Return the (X, Y) coordinate for the center point of the cell that contains the specified text.  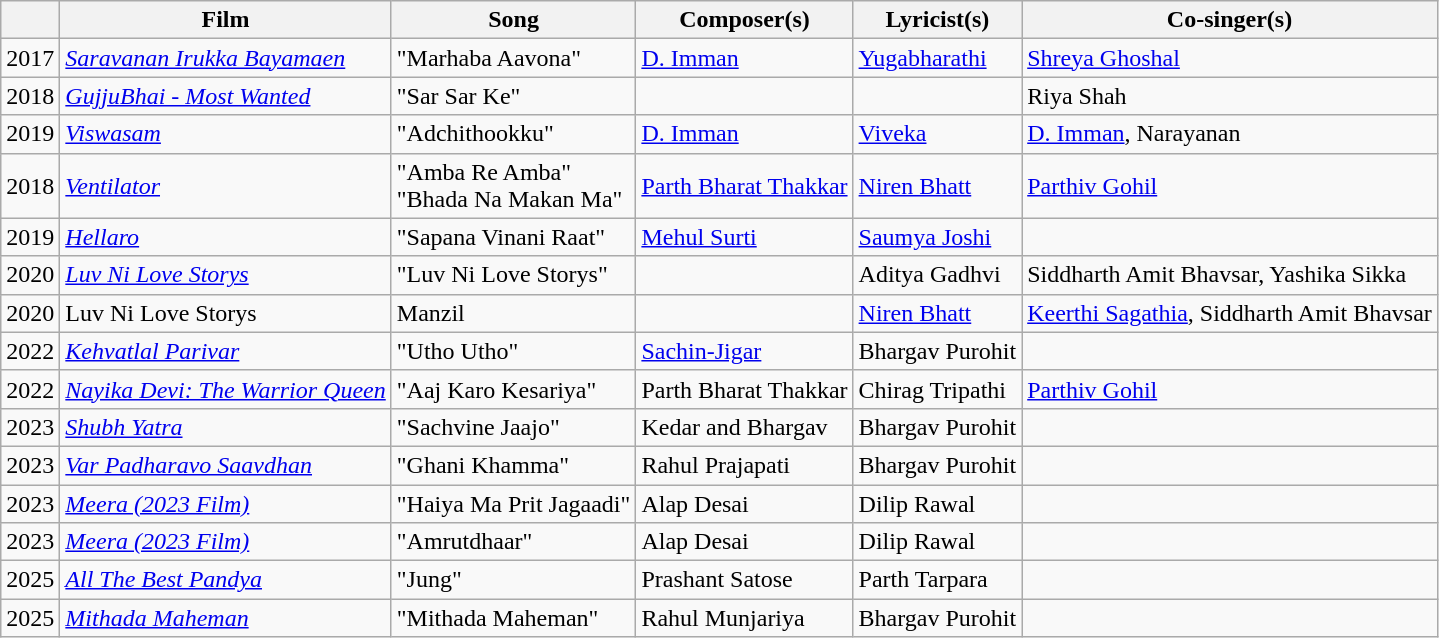
Prashant Satose (744, 580)
Ventilator (226, 186)
Hellaro (226, 237)
Shubh Yatra (226, 427)
Rahul Munjariya (744, 618)
"Adchithookku" (514, 134)
"Amrutdhaar" (514, 542)
All The Best Pandya (226, 580)
Song (514, 20)
"Haiya Ma Prit Jagaadi" (514, 503)
Saravanan Irukka Bayamaen (226, 58)
Aditya Gadhvi (938, 275)
Sachin-Jigar (744, 351)
Parth Tarpara (938, 580)
Mithada Maheman (226, 618)
Composer(s) (744, 20)
Shreya Ghoshal (1230, 58)
"Ghani Khamma" (514, 465)
Lyricist(s) (938, 20)
D. Imman, Narayanan (1230, 134)
Kehvatlal Parivar (226, 351)
Siddharth Amit Bhavsar, Yashika Sikka (1230, 275)
"Sar Sar Ke" (514, 96)
Viveka (938, 134)
"Luv Ni Love Storys" (514, 275)
"Utho Utho" (514, 351)
Film (226, 20)
"Aaj Karo Kesariya" (514, 389)
Nayika Devi: The Warrior Queen (226, 389)
Riya Shah (1230, 96)
Saumya Joshi (938, 237)
"Mithada Maheman" (514, 618)
"Amba Re Amba""Bhada Na Makan Ma" (514, 186)
Co-singer(s) (1230, 20)
"Jung" (514, 580)
Mehul Surti (744, 237)
Viswasam (226, 134)
2017 (30, 58)
Var Padharavo Saavdhan (226, 465)
Rahul Prajapati (744, 465)
Yugabharathi (938, 58)
Kedar and Bhargav (744, 427)
Chirag Tripathi (938, 389)
Keerthi Sagathia, Siddharth Amit Bhavsar (1230, 313)
"Sapana Vinani Raat" (514, 237)
Manzil (514, 313)
"Sachvine Jaajo" (514, 427)
GujjuBhai - Most Wanted (226, 96)
"Marhaba Aavona" (514, 58)
